Output the [x, y] coordinate of the center of the cell containing the given text.  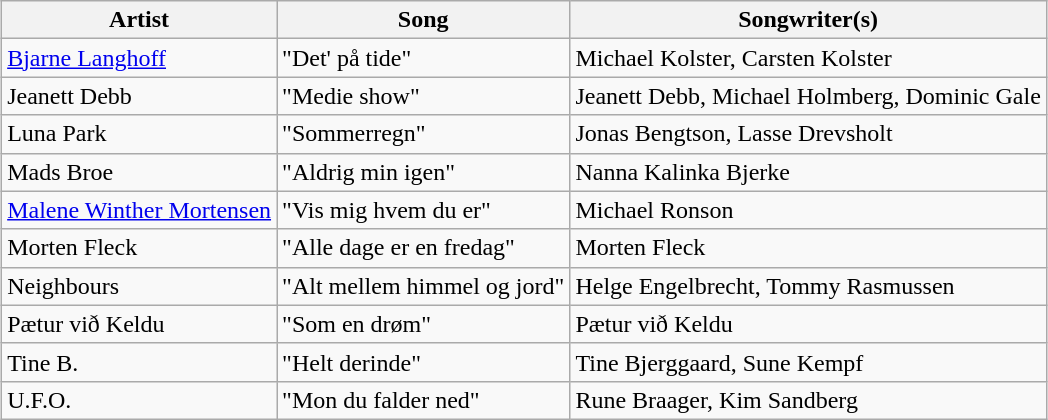
"Aldrig min igen" [424, 172]
"Vis mig hvem du er" [424, 210]
Songwriter(s) [808, 20]
"Alt mellem himmel og jord" [424, 286]
Tine B. [140, 362]
Luna Park [140, 134]
Jeanett Debb [140, 96]
"Helt derinde" [424, 362]
Artist [140, 20]
Song [424, 20]
Tine Bjerggaard, Sune Kempf [808, 362]
Neighbours [140, 286]
Michael Kolster, Carsten Kolster [808, 58]
"Mon du falder ned" [424, 400]
Bjarne Langhoff [140, 58]
Rune Braager, Kim Sandberg [808, 400]
"Alle dage er en fredag" [424, 248]
"Sommerregn" [424, 134]
Mads Broe [140, 172]
Michael Ronson [808, 210]
Jonas Bengtson, Lasse Drevsholt [808, 134]
U.F.O. [140, 400]
"Medie show" [424, 96]
"Som en drøm" [424, 324]
"Det' på tide" [424, 58]
Jeanett Debb, Michael Holmberg, Dominic Gale [808, 96]
Helge Engelbrecht, Tommy Rasmussen [808, 286]
Malene Winther Mortensen [140, 210]
Nanna Kalinka Bjerke [808, 172]
